Find where the given text appears and provide that cell's center as [X, Y] coordinate. 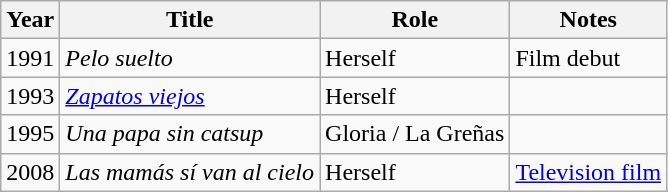
2008 [30, 172]
Notes [588, 20]
Gloria / La Greñas [415, 134]
1993 [30, 96]
Television film [588, 172]
Zapatos viejos [190, 96]
Una papa sin catsup [190, 134]
1991 [30, 58]
Film debut [588, 58]
Year [30, 20]
Role [415, 20]
Title [190, 20]
Pelo suelto [190, 58]
1995 [30, 134]
Las mamás sí van al cielo [190, 172]
